Output the [x, y] coordinate of the center of the cell containing the given text.  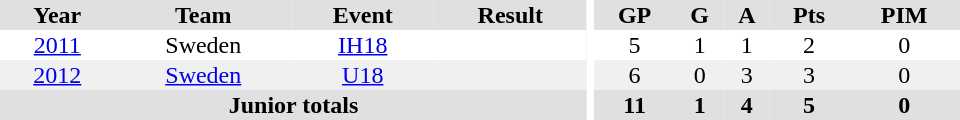
A [747, 15]
Year [58, 15]
2011 [58, 45]
2012 [58, 75]
Team [204, 15]
Result [511, 15]
G [700, 15]
Event [363, 15]
11 [635, 105]
IH18 [363, 45]
GP [635, 15]
4 [747, 105]
2 [810, 45]
PIM [904, 15]
Pts [810, 15]
Junior totals [294, 105]
U18 [363, 75]
6 [635, 75]
